Scan for the cell matching the given text and deliver its [X, Y] coordinate at center. 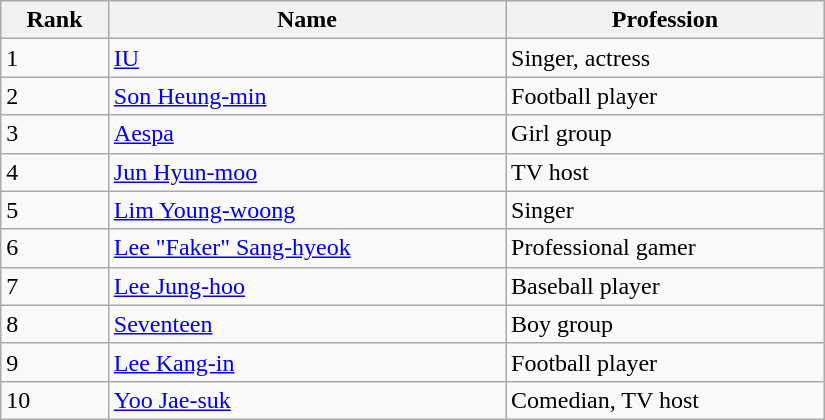
Girl group [666, 134]
2 [55, 96]
TV host [666, 172]
Rank [55, 20]
Singer, actress [666, 58]
Lim Young-woong [306, 210]
1 [55, 58]
10 [55, 400]
Yoo Jae-suk [306, 400]
Comedian, TV host [666, 400]
Son Heung-min [306, 96]
Profession [666, 20]
8 [55, 324]
5 [55, 210]
Professional gamer [666, 248]
Name [306, 20]
Lee "Faker" Sang-hyeok [306, 248]
Seventeen [306, 324]
Lee Jung-hoo [306, 286]
7 [55, 286]
Singer [666, 210]
Jun Hyun-moo [306, 172]
4 [55, 172]
3 [55, 134]
6 [55, 248]
Aespa [306, 134]
Lee Kang-in [306, 362]
9 [55, 362]
Boy group [666, 324]
IU [306, 58]
Baseball player [666, 286]
